Search for the cell housing the specified text and yield its (x, y) center coordinate. 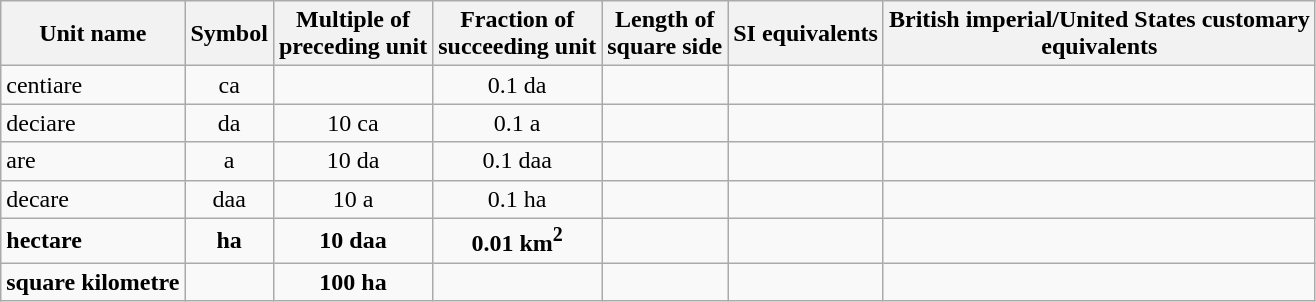
ha (229, 240)
da (229, 123)
centiare (93, 85)
0.1 ha (518, 199)
British imperial/United States customaryequivalents (1099, 34)
Symbol (229, 34)
ca (229, 85)
Fraction of succeeding unit (518, 34)
0.01 km2 (518, 240)
10 daa (352, 240)
daa (229, 199)
SI equivalents (806, 34)
0.1 daa (518, 161)
Unit name (93, 34)
10 a (352, 199)
hectare (93, 240)
deciare (93, 123)
10 ca (352, 123)
100 ha (352, 282)
0.1 da (518, 85)
Multiple of preceding unit (352, 34)
Length of square side (665, 34)
square kilometre (93, 282)
10 da (352, 161)
a (229, 161)
decare (93, 199)
0.1 a (518, 123)
are (93, 161)
